Extract the (x, y) coordinate from the center of the cell holding the provided text.  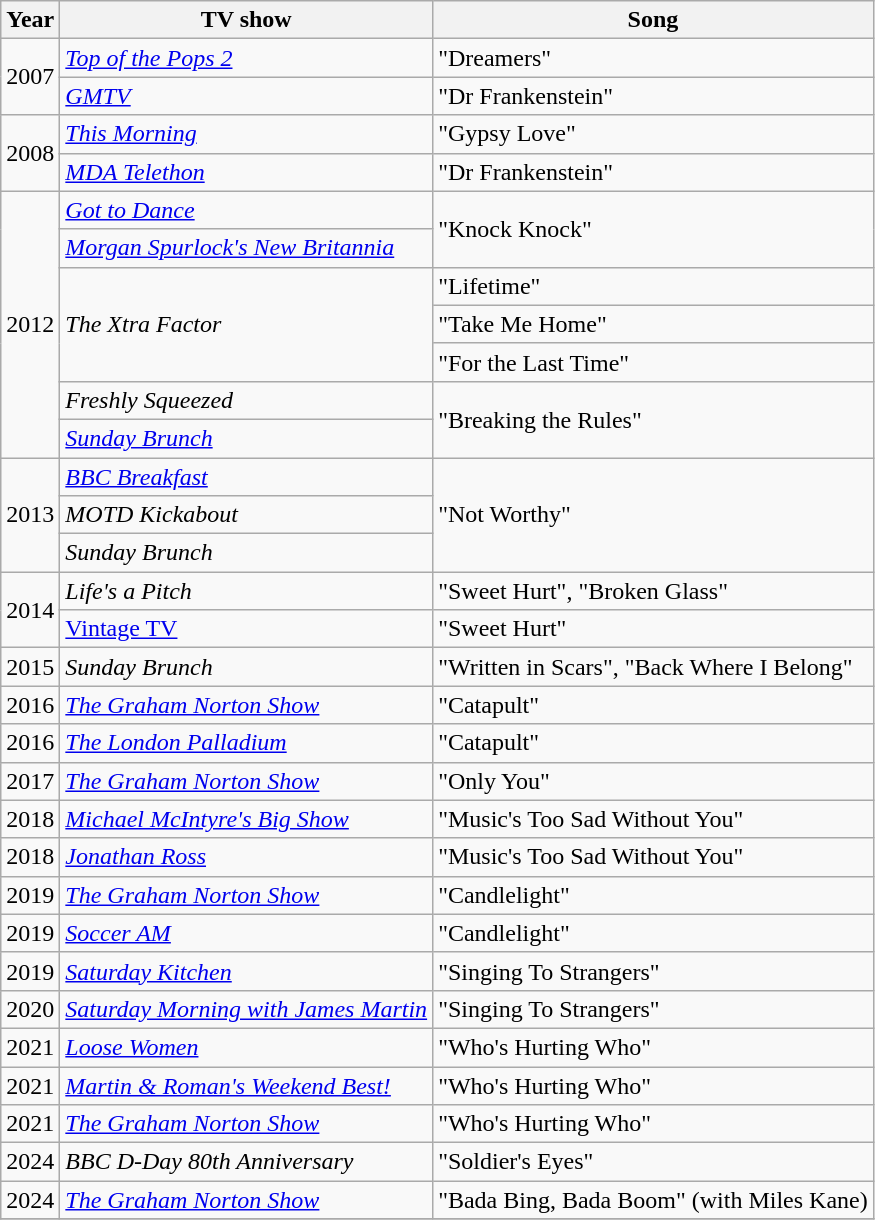
"Breaking the Rules" (654, 419)
"Soldier's Eyes" (654, 1162)
"Not Worthy" (654, 515)
"For the Last Time" (654, 362)
Saturday Kitchen (246, 971)
BBC Breakfast (246, 477)
Top of the Pops 2 (246, 58)
MDA Telethon (246, 172)
TV show (246, 20)
Loose Women (246, 1047)
Song (654, 20)
"Sweet Hurt", "Broken Glass" (654, 591)
"Bada Bing, Bada Boom" (with Miles Kane) (654, 1200)
2014 (30, 610)
The Xtra Factor (246, 324)
"Take Me Home" (654, 324)
2007 (30, 77)
2017 (30, 781)
2012 (30, 324)
The London Palladium (246, 743)
Freshly Squeezed (246, 400)
MOTD Kickabout (246, 515)
Life's a Pitch (246, 591)
"Only You" (654, 781)
"Knock Knock" (654, 229)
GMTV (246, 96)
This Morning (246, 134)
2008 (30, 153)
"Sweet Hurt" (654, 629)
2015 (30, 667)
"Dreamers" (654, 58)
Got to Dance (246, 210)
2013 (30, 515)
2020 (30, 1009)
"Lifetime" (654, 286)
Year (30, 20)
Martin & Roman's Weekend Best! (246, 1085)
Saturday Morning with James Martin (246, 1009)
BBC D-Day 80th Anniversary (246, 1162)
Morgan Spurlock's New Britannia (246, 248)
"Written in Scars", "Back Where I Belong" (654, 667)
Soccer AM (246, 933)
"Gypsy Love" (654, 134)
Jonathan Ross (246, 857)
Vintage TV (246, 629)
Michael McIntyre's Big Show (246, 819)
